Provide the (X, Y) coordinate of the cell's center where the given text is located.  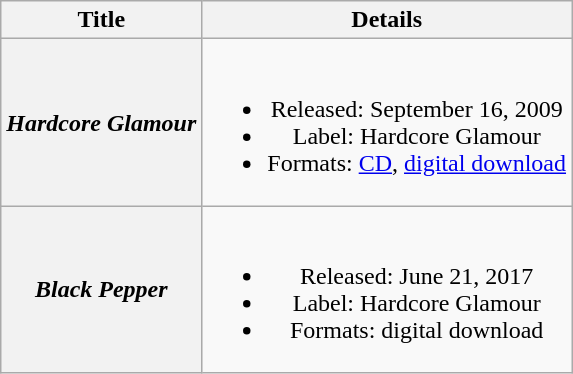
Released: September 16, 2009Label: Hardcore GlamourFormats: CD, digital download (387, 122)
Hardcore Glamour (102, 122)
Details (387, 20)
Black Pepper (102, 290)
Title (102, 20)
Released: June 21, 2017Label: Hardcore GlamourFormats: digital download (387, 290)
